Pinpoint the cell where the given text exists, returning its (x, y) midpoint coordinate. 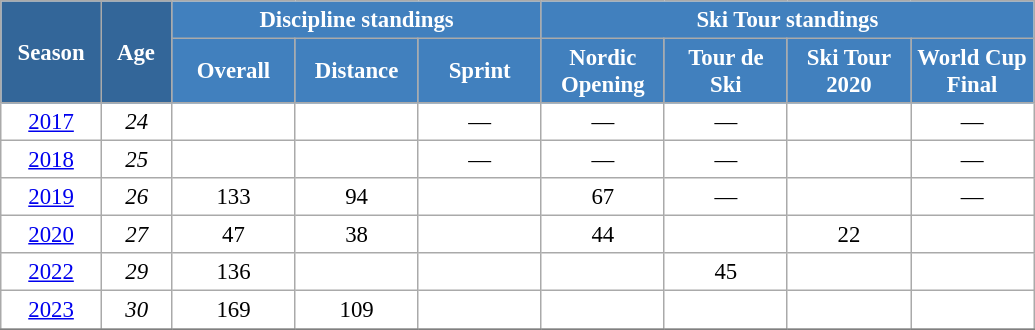
25 (136, 160)
30 (136, 310)
22 (848, 235)
World CupFinal (972, 72)
2020 (52, 235)
169 (234, 310)
94 (356, 197)
136 (234, 273)
2022 (52, 273)
Distance (356, 72)
109 (356, 310)
67 (602, 197)
Season (52, 52)
27 (136, 235)
24 (136, 122)
Ski Tour2020 (848, 72)
2018 (52, 160)
26 (136, 197)
45 (726, 273)
44 (602, 235)
47 (234, 235)
Overall (234, 72)
29 (136, 273)
38 (356, 235)
Ski Tour standings (787, 20)
Sprint (480, 72)
2017 (52, 122)
2023 (52, 310)
133 (234, 197)
Tour deSki (726, 72)
Discipline standings (356, 20)
2019 (52, 197)
Age (136, 52)
NordicOpening (602, 72)
